Provide the [x, y] coordinate of the cell's center where the given text is located.  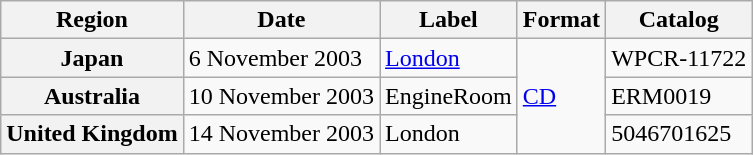
6 November 2003 [281, 58]
Catalog [679, 20]
Region [92, 20]
EngineRoom [449, 96]
ERM0019 [679, 96]
10 November 2003 [281, 96]
Label [449, 20]
United Kingdom [92, 134]
5046701625 [679, 134]
Date [281, 20]
Format [561, 20]
14 November 2003 [281, 134]
Japan [92, 58]
Australia [92, 96]
CD [561, 96]
WPCR-11722 [679, 58]
